Return [X, Y] of the center of cell containing provided text 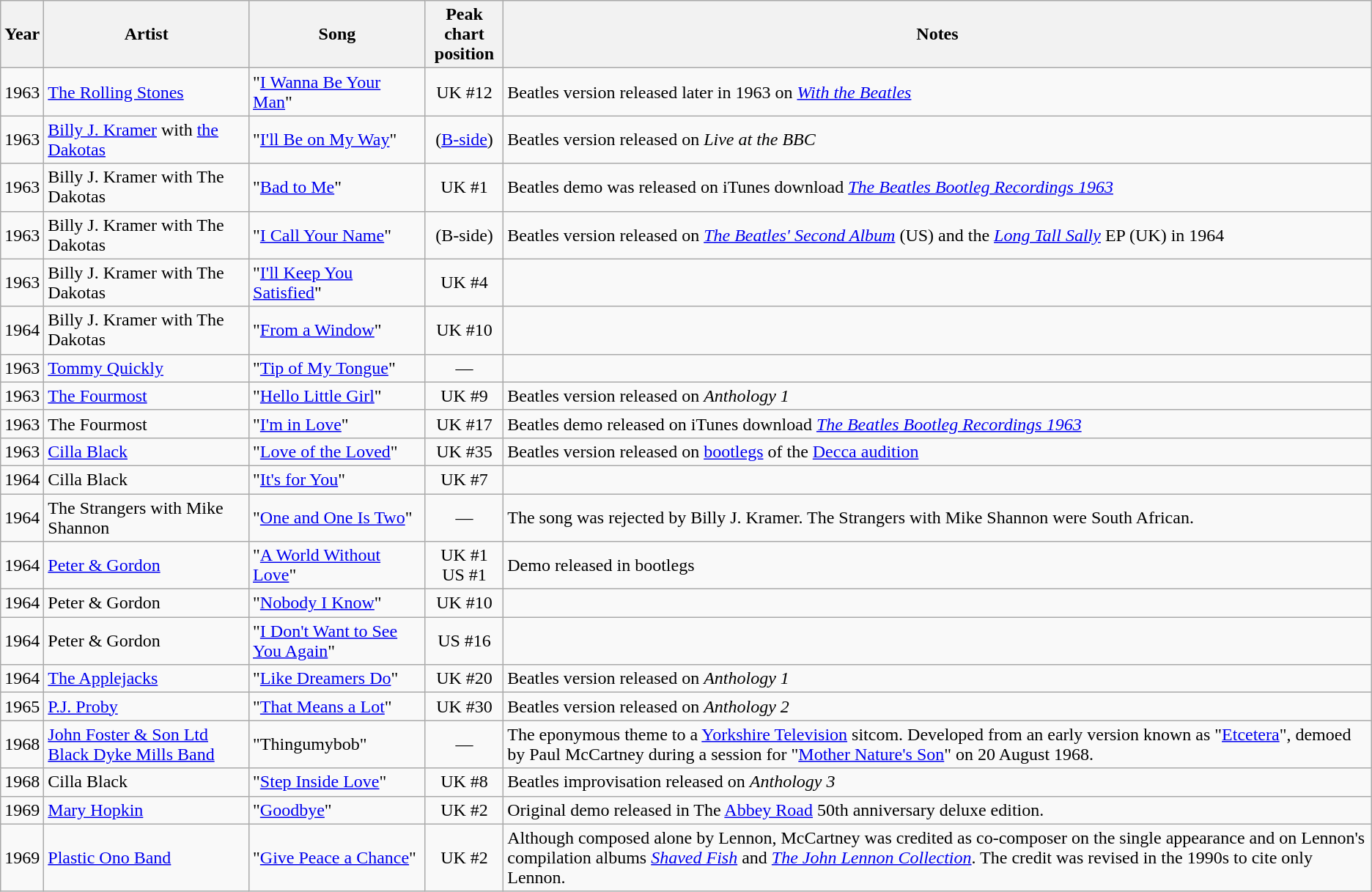
UK #4 [464, 283]
"I Don't Want to See You Again" [337, 641]
Beatles version released on bootlegs of the Decca audition [938, 451]
UK #1 [464, 188]
"I'll Keep You Satisfied" [337, 283]
"Like Dreamers Do" [337, 679]
"I Call Your Name" [337, 235]
The Applejacks [147, 679]
"That Means a Lot" [337, 707]
The song was rejected by Billy J. Kramer. The Strangers with Mike Shannon were South African. [938, 517]
Original demo released in The Abbey Road 50th anniversary deluxe edition. [938, 810]
UK #17 [464, 424]
Tommy Quickly [147, 368]
Beatles demo was released on iTunes download The Beatles Bootleg Recordings 1963 [938, 188]
"Tip of My Tongue" [337, 368]
"A World Without Love" [337, 566]
UK #35 [464, 451]
Plastic Ono Band [147, 858]
"Step Inside Love" [337, 782]
US #16 [464, 641]
"One and One Is Two" [337, 517]
"Nobody I Know" [337, 603]
"It's for You" [337, 479]
"I'll Be on My Way" [337, 139]
Beatles version released on The Beatles' Second Album (US) and the Long Tall Sally EP (UK) in 1964 [938, 235]
"I'm in Love" [337, 424]
Peak chartposition [464, 34]
Beatles version released on Live at the BBC [938, 139]
"Hello Little Girl" [337, 396]
Notes [938, 34]
UK #30 [464, 707]
UK #20 [464, 679]
"Bad to Me" [337, 188]
"From a Window" [337, 330]
UK #8 [464, 782]
UK #7 [464, 479]
"Give Peace a Chance" [337, 858]
P.J. Proby [147, 707]
Mary Hopkin [147, 810]
Beatles improvisation released on Anthology 3 [938, 782]
Beatles version released later in 1963 on With the Beatles [938, 92]
Song [337, 34]
"I Wanna Be Your Man" [337, 92]
"Love of the Loved" [337, 451]
"Thingumybob" [337, 745]
UK #12 [464, 92]
Demo released in bootlegs [938, 566]
Beatles version released on Anthology 2 [938, 707]
Artist [147, 34]
UK #1 US #1 [464, 566]
John Foster & Son Ltd Black Dyke Mills Band [147, 745]
1965 [22, 707]
"Goodbye" [337, 810]
The Strangers with Mike Shannon [147, 517]
Billy J. Kramer with the Dakotas [147, 139]
Beatles demo released on iTunes download The Beatles Bootleg Recordings 1963 [938, 424]
UK #9 [464, 396]
Year [22, 34]
The Rolling Stones [147, 92]
